Pinpoint the cell where the given text exists, returning its (X, Y) midpoint coordinate. 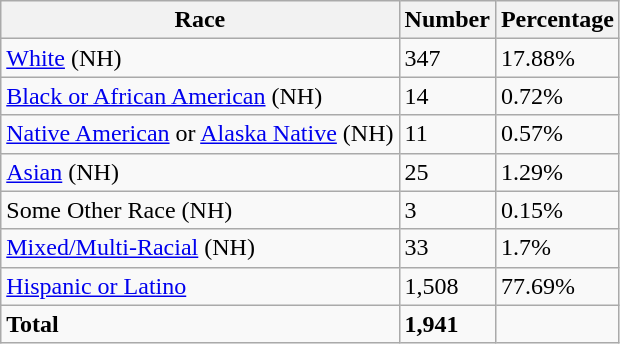
0.72% (557, 96)
3 (447, 210)
1,941 (447, 324)
Total (200, 324)
77.69% (557, 286)
25 (447, 172)
0.15% (557, 210)
Hispanic or Latino (200, 286)
347 (447, 58)
0.57% (557, 134)
Black or African American (NH) (200, 96)
Asian (NH) (200, 172)
Number (447, 20)
1.7% (557, 248)
17.88% (557, 58)
White (NH) (200, 58)
11 (447, 134)
Mixed/Multi-Racial (NH) (200, 248)
14 (447, 96)
1,508 (447, 286)
Some Other Race (NH) (200, 210)
1.29% (557, 172)
Race (200, 20)
Native American or Alaska Native (NH) (200, 134)
Percentage (557, 20)
33 (447, 248)
